Detect which cell encompasses the target text, then output its [x, y] center coordinate. 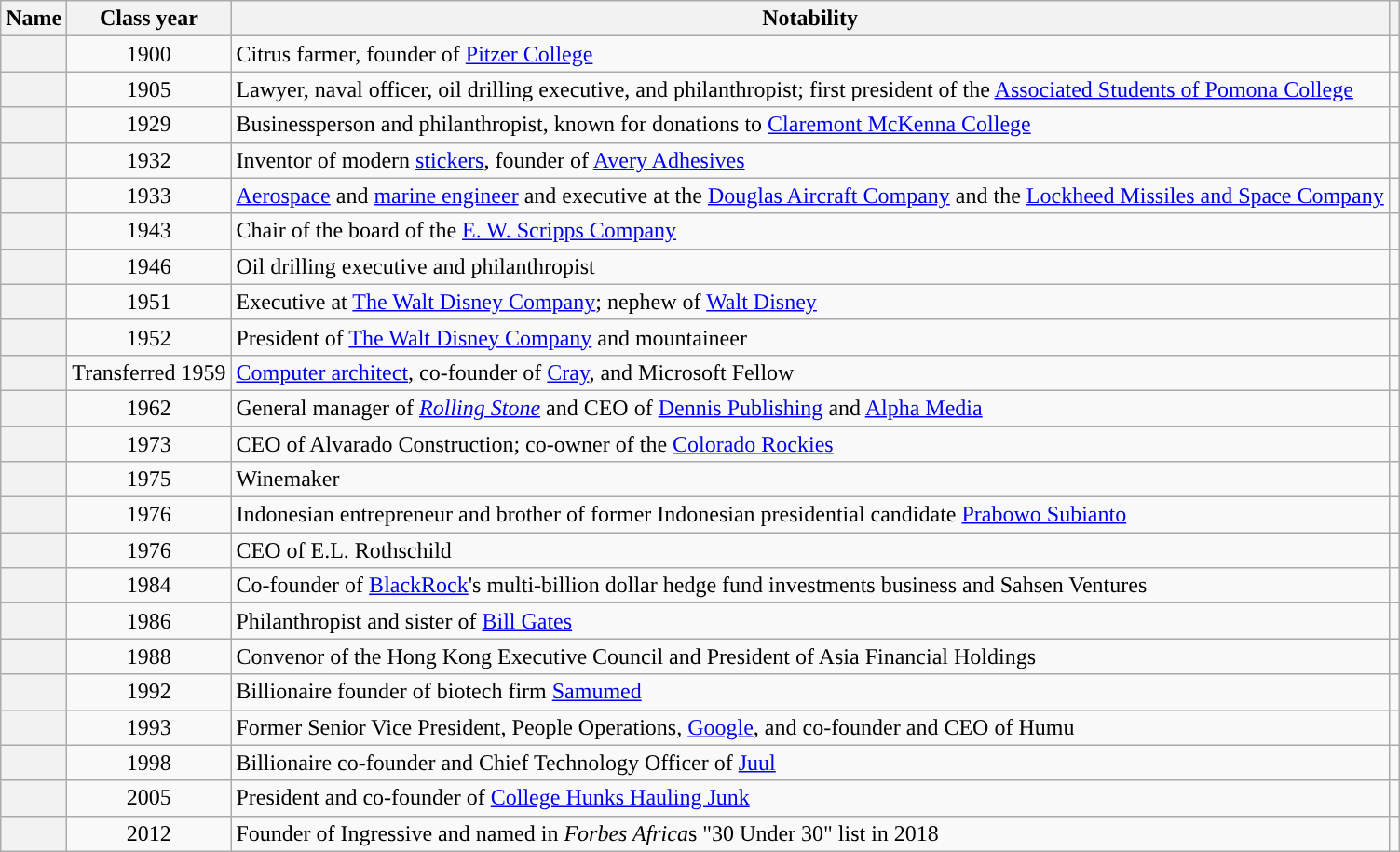
1984 [149, 586]
2012 [149, 833]
1932 [149, 160]
Co-founder of BlackRock's multi-billion dollar hedge fund investments business and Sahsen Ventures [810, 586]
Name [34, 19]
1988 [149, 656]
1975 [149, 480]
Founder of Ingressive and named in Forbes Africas "30 Under 30" list in 2018 [810, 833]
Computer architect, co-founder of Cray, and Microsoft Fellow [810, 372]
Inventor of modern stickers, founder of Avery Adhesives [810, 160]
Former Senior Vice President, People Operations, Google, and co-founder and CEO of Humu [810, 727]
1993 [149, 727]
Philanthropist and sister of Bill Gates [810, 621]
1992 [149, 692]
1973 [149, 444]
Transferred 1959 [149, 372]
Winemaker [810, 480]
1933 [149, 196]
Aerospace and marine engineer and executive at the Douglas Aircraft Company and the Lockheed Missiles and Space Company [810, 196]
CEO of E.L. Rothschild [810, 550]
1905 [149, 89]
Chair of the board of the E. W. Scripps Company [810, 231]
President of The Walt Disney Company and mountaineer [810, 337]
Class year [149, 19]
Lawyer, naval officer, oil drilling executive, and philanthropist; first president of the Associated Students of Pomona College [810, 89]
1998 [149, 763]
1929 [149, 125]
Executive at The Walt Disney Company; nephew of Walt Disney [810, 302]
President and co-founder of College Hunks Hauling Junk [810, 798]
1943 [149, 231]
1951 [149, 302]
2005 [149, 798]
Billionaire co-founder and Chief Technology Officer of Juul [810, 763]
CEO of Alvarado Construction; co-owner of the Colorado Rockies [810, 444]
1962 [149, 408]
Indonesian entrepreneur and brother of former Indonesian presidential candidate Prabowo Subianto [810, 515]
1946 [149, 266]
1900 [149, 54]
Notability [810, 19]
1986 [149, 621]
1952 [149, 337]
Citrus farmer, founder of Pitzer College [810, 54]
Businessperson and philanthropist, known for donations to Claremont McKenna College [810, 125]
Convenor of the Hong Kong Executive Council and President of Asia Financial Holdings [810, 656]
Oil drilling executive and philanthropist [810, 266]
General manager of Rolling Stone and CEO of Dennis Publishing and Alpha Media [810, 408]
Billionaire founder of biotech firm Samumed [810, 692]
